Return (x, y) of the center of cell containing provided text 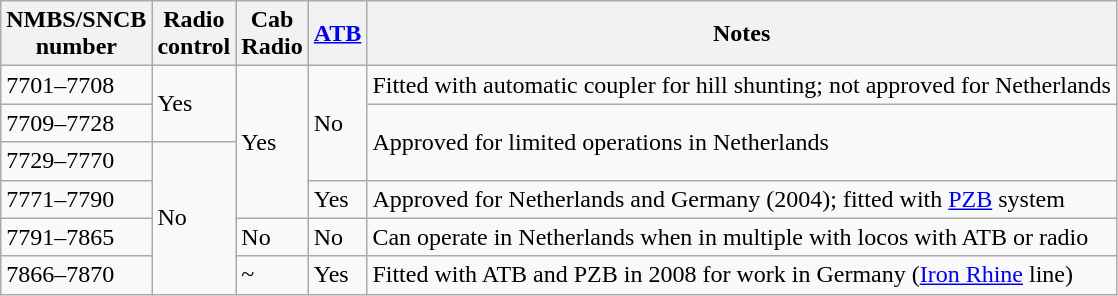
Fitted with automatic coupler for hill shunting; not approved for Netherlands (742, 85)
ATB (338, 34)
Fitted with ATB and PZB in 2008 for work in Germany (Iron Rhine line) (742, 275)
Can operate in Netherlands when in multiple with locos with ATB or radio (742, 237)
~ (272, 275)
7771–7790 (76, 199)
7866–7870 (76, 275)
Notes (742, 34)
7701–7708 (76, 85)
7709–7728 (76, 123)
NMBS/SNCBnumber (76, 34)
Approved for limited operations in Netherlands (742, 142)
7791–7865 (76, 237)
Radiocontrol (194, 34)
CabRadio (272, 34)
7729–7770 (76, 161)
Approved for Netherlands and Germany (2004); fitted with PZB system (742, 199)
